Detect which cell encompasses the target text, then output its [x, y] center coordinate. 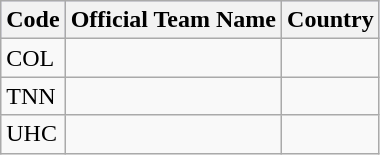
Code [33, 20]
Official Team Name [173, 20]
UHC [33, 134]
COL [33, 58]
Country [331, 20]
TNN [33, 96]
